Pinpoint the cell where the given text exists, returning its [x, y] midpoint coordinate. 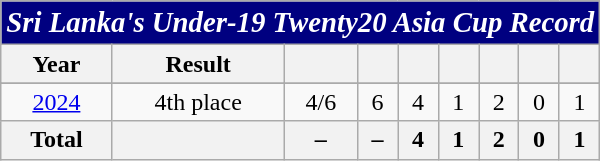
Result [198, 64]
4/6 [320, 102]
Sri Lanka's Under-19 Twenty20 Asia Cup Record [300, 23]
Year [56, 64]
2024 [56, 102]
Total [56, 140]
4th place [198, 102]
6 [377, 102]
